Search for the cell housing the specified text and yield its [X, Y] center coordinate. 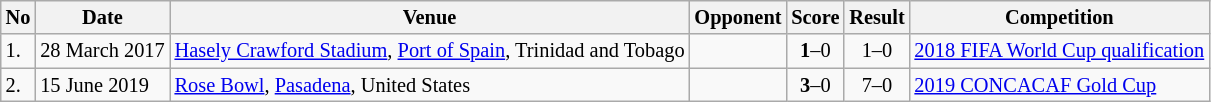
15 June 2019 [102, 85]
Rose Bowl, Pasadena, United States [430, 85]
Result [876, 17]
7–0 [876, 85]
Competition [1060, 17]
1. [18, 51]
Venue [430, 17]
2018 FIFA World Cup qualification [1060, 51]
Date [102, 17]
2. [18, 85]
3–0 [815, 85]
28 March 2017 [102, 51]
2019 CONCACAF Gold Cup [1060, 85]
Score [815, 17]
Opponent [738, 17]
No [18, 17]
Hasely Crawford Stadium, Port of Spain, Trinidad and Tobago [430, 51]
